Extract the [x, y] coordinate from the center of the cell holding the provided text.  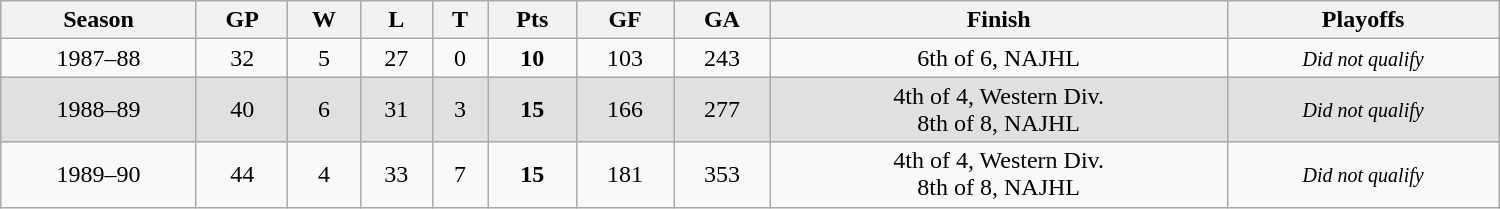
31 [396, 110]
GF [626, 20]
103 [626, 58]
10 [532, 58]
40 [242, 110]
Season [99, 20]
33 [396, 174]
7 [460, 174]
GP [242, 20]
L [396, 20]
1987–88 [99, 58]
GA [722, 20]
4 [324, 174]
32 [242, 58]
Pts [532, 20]
T [460, 20]
5 [324, 58]
Playoffs [1363, 20]
181 [626, 174]
353 [722, 174]
1988–89 [99, 110]
277 [722, 110]
44 [242, 174]
27 [396, 58]
6 [324, 110]
6th of 6, NAJHL [998, 58]
W [324, 20]
166 [626, 110]
3 [460, 110]
243 [722, 58]
Finish [998, 20]
1989–90 [99, 174]
0 [460, 58]
